For the text-containing cell, return its midpoint in (X, Y) coordinate format. 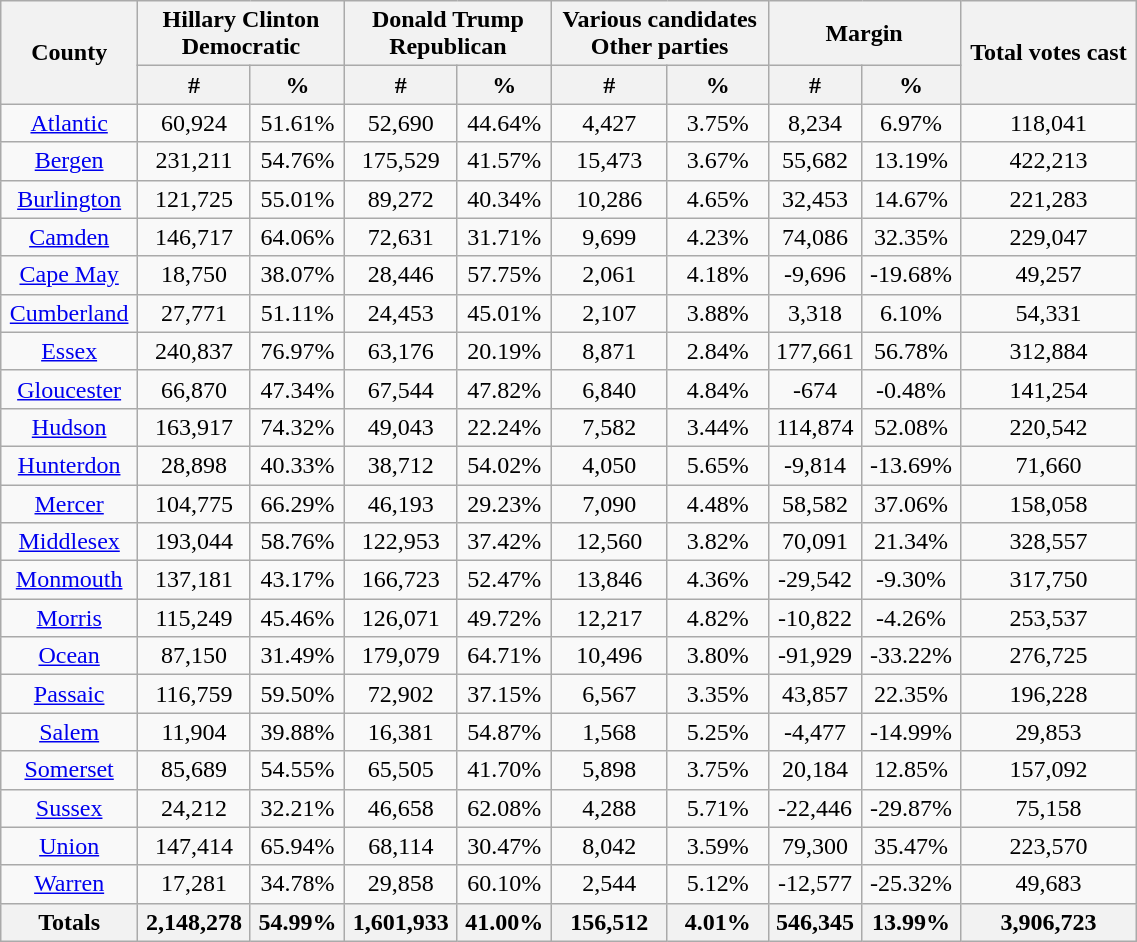
5,898 (609, 770)
46,193 (400, 503)
4.18% (718, 275)
Sussex (70, 808)
11,904 (194, 732)
Atlantic (70, 123)
4.48% (718, 503)
47.34% (297, 389)
7,090 (609, 503)
Middlesex (70, 542)
49,043 (400, 427)
13.99% (911, 922)
7,582 (609, 427)
118,041 (1048, 123)
4.23% (718, 237)
31.71% (504, 237)
43.17% (297, 580)
54.76% (297, 161)
422,213 (1048, 161)
56.78% (911, 351)
Cape May (70, 275)
51.61% (297, 123)
13.19% (911, 161)
55.01% (297, 199)
62.08% (504, 808)
10,496 (609, 656)
221,283 (1048, 199)
43,857 (815, 694)
4,288 (609, 808)
49.72% (504, 618)
29,853 (1048, 732)
193,044 (194, 542)
52.08% (911, 427)
166,723 (400, 580)
Gloucester (70, 389)
County (70, 52)
37.15% (504, 694)
Union (70, 846)
-4.26% (911, 618)
Totals (70, 922)
158,058 (1048, 503)
17,281 (194, 884)
22.35% (911, 694)
34.78% (297, 884)
54.87% (504, 732)
Monmouth (70, 580)
-29,542 (815, 580)
141,254 (1048, 389)
22.24% (504, 427)
Margin (864, 34)
27,771 (194, 313)
60.10% (504, 884)
28,446 (400, 275)
40.33% (297, 465)
28,898 (194, 465)
104,775 (194, 503)
Burlington (70, 199)
72,902 (400, 694)
2,061 (609, 275)
220,542 (1048, 427)
2,107 (609, 313)
41.57% (504, 161)
Various candidatesOther parties (660, 34)
49,683 (1048, 884)
Warren (70, 884)
20,184 (815, 770)
41.00% (504, 922)
4.01% (718, 922)
Bergen (70, 161)
Hillary ClintonDemocratic (242, 34)
276,725 (1048, 656)
65,505 (400, 770)
-9,696 (815, 275)
312,884 (1048, 351)
121,725 (194, 199)
4.36% (718, 580)
9,699 (609, 237)
76.97% (297, 351)
32.21% (297, 808)
70,091 (815, 542)
175,529 (400, 161)
3.59% (718, 846)
75,158 (1048, 808)
6,567 (609, 694)
5.65% (718, 465)
122,953 (400, 542)
66,870 (194, 389)
55,682 (815, 161)
4.84% (718, 389)
-13.69% (911, 465)
3.82% (718, 542)
-9,814 (815, 465)
12,560 (609, 542)
328,557 (1048, 542)
13,846 (609, 580)
47.82% (504, 389)
1,568 (609, 732)
8,871 (609, 351)
57.75% (504, 275)
3.88% (718, 313)
58.76% (297, 542)
Salem (70, 732)
3.80% (718, 656)
Total votes cast (1048, 52)
Hunterdon (70, 465)
60,924 (194, 123)
54.02% (504, 465)
-12,577 (815, 884)
229,047 (1048, 237)
38.07% (297, 275)
4.65% (718, 199)
137,181 (194, 580)
196,228 (1048, 694)
74.32% (297, 427)
1,601,933 (400, 922)
32,453 (815, 199)
4,050 (609, 465)
24,453 (400, 313)
35.47% (911, 846)
3.35% (718, 694)
240,837 (194, 351)
59.50% (297, 694)
54.99% (297, 922)
72,631 (400, 237)
74,086 (815, 237)
Ocean (70, 656)
Camden (70, 237)
68,114 (400, 846)
45.01% (504, 313)
52.47% (504, 580)
-14.99% (911, 732)
38,712 (400, 465)
65.94% (297, 846)
41.70% (504, 770)
10,286 (609, 199)
12.85% (911, 770)
546,345 (815, 922)
163,917 (194, 427)
44.64% (504, 123)
-674 (815, 389)
Donald TrumpRepublican (448, 34)
16,381 (400, 732)
253,537 (1048, 618)
4,427 (609, 123)
37.42% (504, 542)
54.55% (297, 770)
21.34% (911, 542)
40.34% (504, 199)
8,042 (609, 846)
-9.30% (911, 580)
12,217 (609, 618)
51.11% (297, 313)
18,750 (194, 275)
Passaic (70, 694)
49,257 (1048, 275)
85,689 (194, 770)
231,211 (194, 161)
-19.68% (911, 275)
-33.22% (911, 656)
3.44% (718, 427)
-10,822 (815, 618)
Morris (70, 618)
87,150 (194, 656)
6,840 (609, 389)
63,176 (400, 351)
157,092 (1048, 770)
-91,929 (815, 656)
5.71% (718, 808)
2,544 (609, 884)
115,249 (194, 618)
14.67% (911, 199)
-22,446 (815, 808)
-0.48% (911, 389)
52,690 (400, 123)
Cumberland (70, 313)
54,331 (1048, 313)
6.10% (911, 313)
146,717 (194, 237)
114,874 (815, 427)
46,658 (400, 808)
58,582 (815, 503)
6.97% (911, 123)
89,272 (400, 199)
5.12% (718, 884)
79,300 (815, 846)
66.29% (297, 503)
64.71% (504, 656)
32.35% (911, 237)
3,906,723 (1048, 922)
39.88% (297, 732)
2,148,278 (194, 922)
24,212 (194, 808)
223,570 (1048, 846)
37.06% (911, 503)
Hudson (70, 427)
45.46% (297, 618)
29.23% (504, 503)
-25.32% (911, 884)
116,759 (194, 694)
317,750 (1048, 580)
20.19% (504, 351)
-29.87% (911, 808)
5.25% (718, 732)
71,660 (1048, 465)
29,858 (400, 884)
3.67% (718, 161)
-4,477 (815, 732)
126,071 (400, 618)
31.49% (297, 656)
15,473 (609, 161)
Somerset (70, 770)
177,661 (815, 351)
30.47% (504, 846)
3,318 (815, 313)
8,234 (815, 123)
67,544 (400, 389)
Mercer (70, 503)
4.82% (718, 618)
147,414 (194, 846)
64.06% (297, 237)
156,512 (609, 922)
Essex (70, 351)
2.84% (718, 351)
179,079 (400, 656)
